For the text-containing cell, return its midpoint in (X, Y) coordinate format. 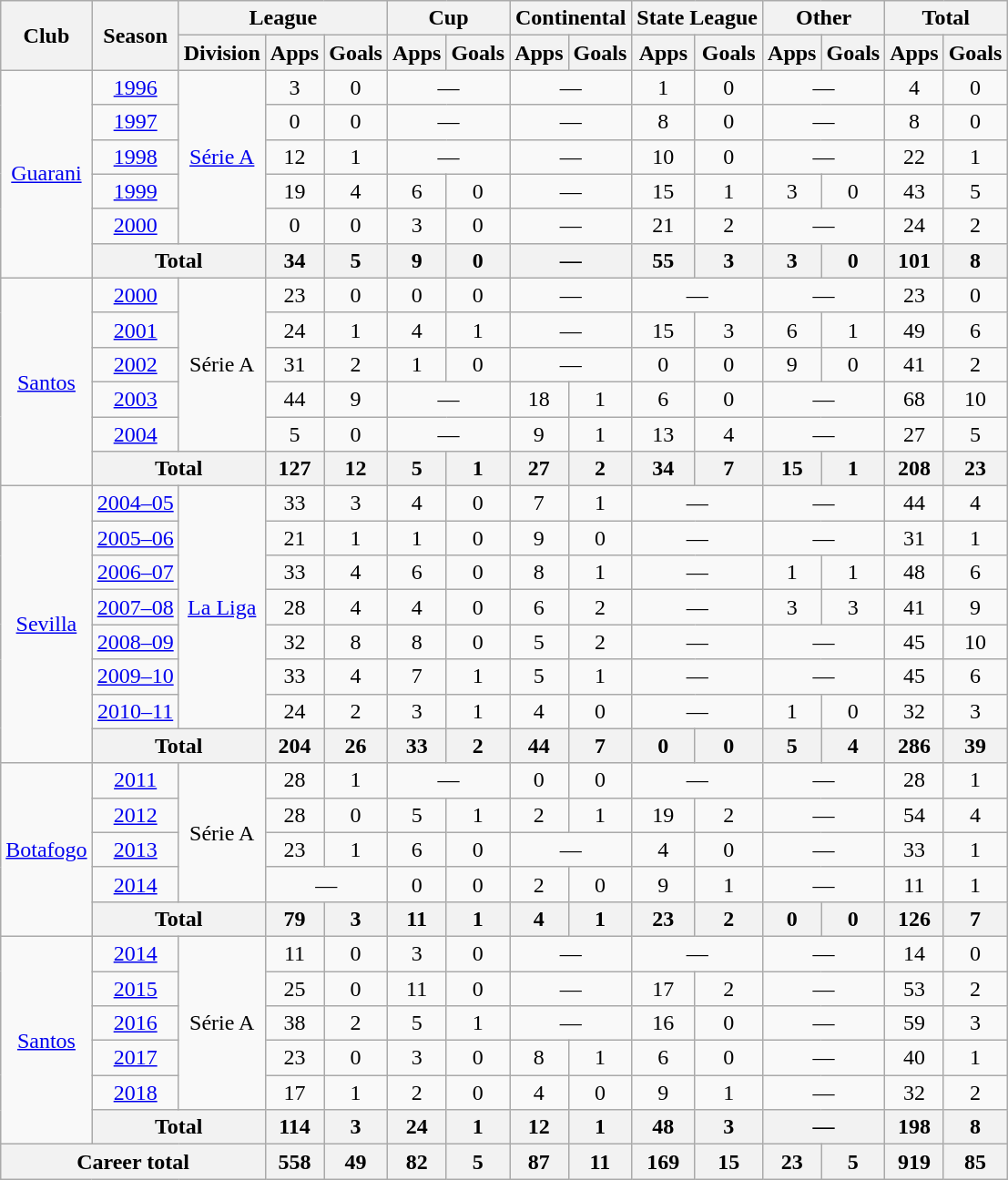
87 (539, 1162)
1998 (135, 157)
1996 (135, 87)
2002 (135, 364)
85 (975, 1162)
43 (914, 191)
16 (663, 1023)
2015 (135, 988)
Botafogo (46, 849)
2005–06 (135, 538)
38 (294, 1023)
39 (975, 746)
2007–08 (135, 607)
55 (663, 260)
Club (46, 36)
68 (914, 399)
1999 (135, 191)
286 (914, 746)
2017 (135, 1058)
2013 (135, 849)
198 (914, 1127)
Continental (571, 18)
22 (914, 157)
Guarani (46, 174)
2010–11 (135, 711)
2004 (135, 434)
Division (222, 53)
204 (294, 746)
59 (914, 1023)
2016 (135, 1023)
Cup (448, 18)
25 (294, 988)
82 (416, 1162)
13 (663, 434)
Season (135, 36)
126 (914, 919)
Career total (133, 1162)
1997 (135, 122)
114 (294, 1127)
2003 (135, 399)
2011 (135, 780)
2004–05 (135, 504)
2006–07 (135, 573)
40 (914, 1058)
54 (914, 815)
2018 (135, 1093)
State League (697, 18)
558 (294, 1162)
2008–09 (135, 642)
18 (539, 399)
Other (824, 18)
14 (914, 953)
79 (294, 919)
2012 (135, 815)
Sevilla (46, 625)
La Liga (222, 607)
53 (914, 988)
2009–10 (135, 676)
169 (663, 1162)
208 (914, 469)
127 (294, 469)
26 (356, 746)
League (282, 18)
919 (914, 1162)
2001 (135, 330)
101 (914, 260)
